Pinpoint the cell where the given text exists, returning its (x, y) midpoint coordinate. 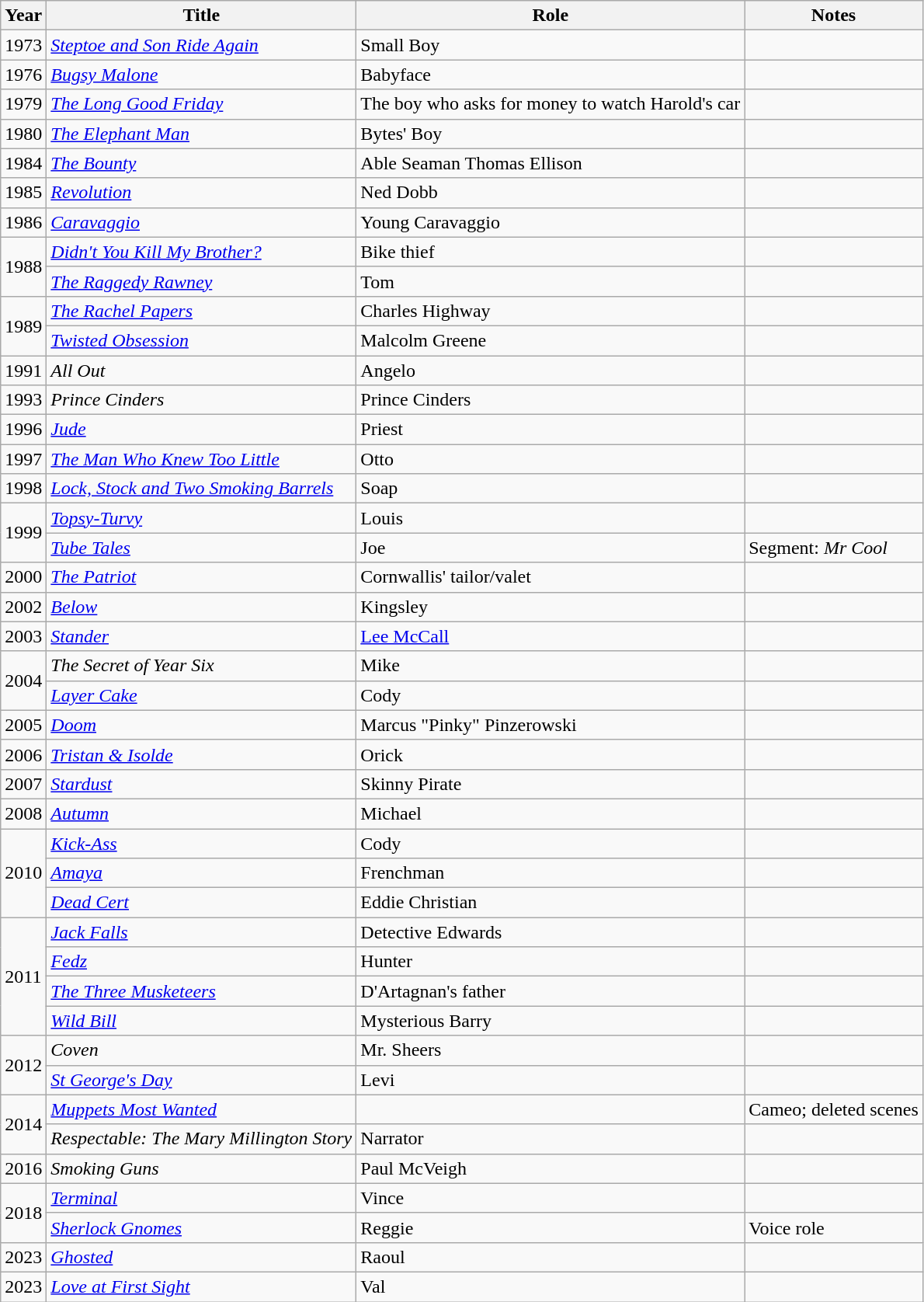
Levi (551, 1080)
1989 (23, 325)
2018 (23, 1213)
2008 (23, 813)
1980 (23, 134)
Charles Highway (551, 311)
Kick-Ass (202, 843)
Terminal (202, 1198)
Layer Cake (202, 695)
Angelo (551, 371)
1985 (23, 193)
Lock, Stock and Two Smoking Barrels (202, 489)
Orick (551, 754)
Topsy-Turvy (202, 518)
Ghosted (202, 1257)
Bike thief (551, 252)
Title (202, 16)
Skinny Pirate (551, 784)
2007 (23, 784)
Love at First Sight (202, 1286)
Steptoe and Son Ride Again (202, 45)
Sherlock Gnomes (202, 1227)
Ned Dobb (551, 193)
2004 (23, 681)
Frenchman (551, 873)
Stander (202, 636)
Narrator (551, 1139)
The Rachel Papers (202, 311)
D'Artagnan's father (551, 991)
1991 (23, 371)
Priest (551, 430)
Role (551, 16)
Twisted Obsession (202, 340)
2011 (23, 976)
Cameo; deleted scenes (834, 1109)
Jack Falls (202, 932)
Autumn (202, 813)
The Patriot (202, 577)
Detective Edwards (551, 932)
Coven (202, 1050)
Young Caravaggio (551, 222)
Kingsley (551, 607)
Reggie (551, 1227)
2002 (23, 607)
Tom (551, 281)
Bytes' Boy (551, 134)
Babyface (551, 75)
Raoul (551, 1257)
Mysterious Barry (551, 1021)
Segment: Mr Cool (834, 548)
Hunter (551, 962)
Michael (551, 813)
Fedz (202, 962)
1973 (23, 45)
2016 (23, 1168)
Marcus "Pinky" Pinzerowski (551, 725)
1999 (23, 533)
Tristan & Isolde (202, 754)
Stardust (202, 784)
The Man Who Knew Too Little (202, 459)
1993 (23, 400)
2003 (23, 636)
The Three Musketeers (202, 991)
1986 (23, 222)
2014 (23, 1124)
Bugsy Malone (202, 75)
1997 (23, 459)
Doom (202, 725)
Val (551, 1286)
The Elephant Man (202, 134)
Wild Bill (202, 1021)
Louis (551, 518)
Mr. Sheers (551, 1050)
Soap (551, 489)
Lee McCall (551, 636)
St George's Day (202, 1080)
Joe (551, 548)
Didn't You Kill My Brother? (202, 252)
The Raggedy Rawney (202, 281)
Malcolm Greene (551, 340)
1996 (23, 430)
1984 (23, 163)
The Bounty (202, 163)
1998 (23, 489)
Dead Cert (202, 903)
1988 (23, 266)
All Out (202, 371)
Eddie Christian (551, 903)
Paul McVeigh (551, 1168)
Small Boy (551, 45)
The Secret of Year Six (202, 666)
2000 (23, 577)
2012 (23, 1065)
The Long Good Friday (202, 104)
Otto (551, 459)
Respectable: The Mary Millington Story (202, 1139)
2005 (23, 725)
Smoking Guns (202, 1168)
Notes (834, 16)
1979 (23, 104)
2010 (23, 872)
Tube Tales (202, 548)
Below (202, 607)
1976 (23, 75)
Amaya (202, 873)
2006 (23, 754)
Mike (551, 666)
Vince (551, 1198)
Voice role (834, 1227)
Muppets Most Wanted (202, 1109)
Able Seaman Thomas Ellison (551, 163)
Jude (202, 430)
Revolution (202, 193)
Year (23, 16)
The boy who asks for money to watch Harold's car (551, 104)
Cornwallis' tailor/valet (551, 577)
Caravaggio (202, 222)
